From the cell containing the given text, extract its center point as (X, Y) coordinate. 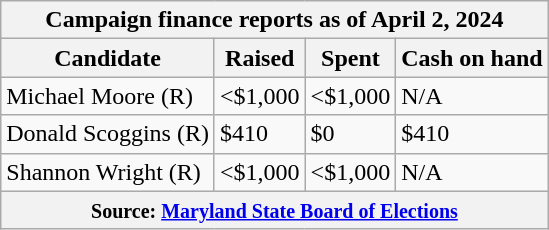
Cash on hand (472, 58)
Source: Maryland State Board of Elections (274, 210)
Candidate (108, 58)
$0 (350, 134)
Campaign finance reports as of April 2, 2024 (274, 20)
Donald Scoggins (R) (108, 134)
Spent (350, 58)
Raised (260, 58)
Shannon Wright (R) (108, 172)
Michael Moore (R) (108, 96)
